Scan for the cell matching the given text and deliver its (X, Y) coordinate at center. 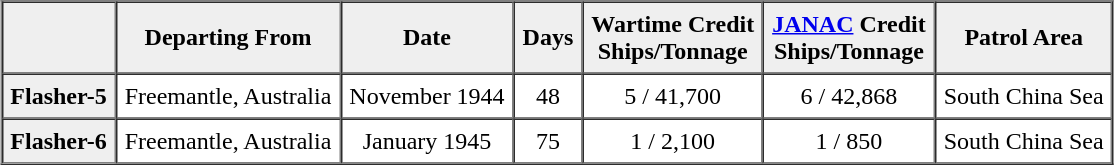
1 / 850 (849, 140)
Departing From (228, 38)
Wartime CreditShips/Tonnage (672, 38)
Patrol Area (1024, 38)
5 / 41,700 (672, 96)
JANAC CreditShips/Tonnage (849, 38)
Flasher-5 (58, 96)
Flasher-6 (58, 140)
1 / 2,100 (672, 140)
Days (548, 38)
January 1945 (426, 140)
75 (548, 140)
November 1944 (426, 96)
6 / 42,868 (849, 96)
Date (426, 38)
48 (548, 96)
